Provide the (x, y) coordinate of the cell's center where the given text is located.  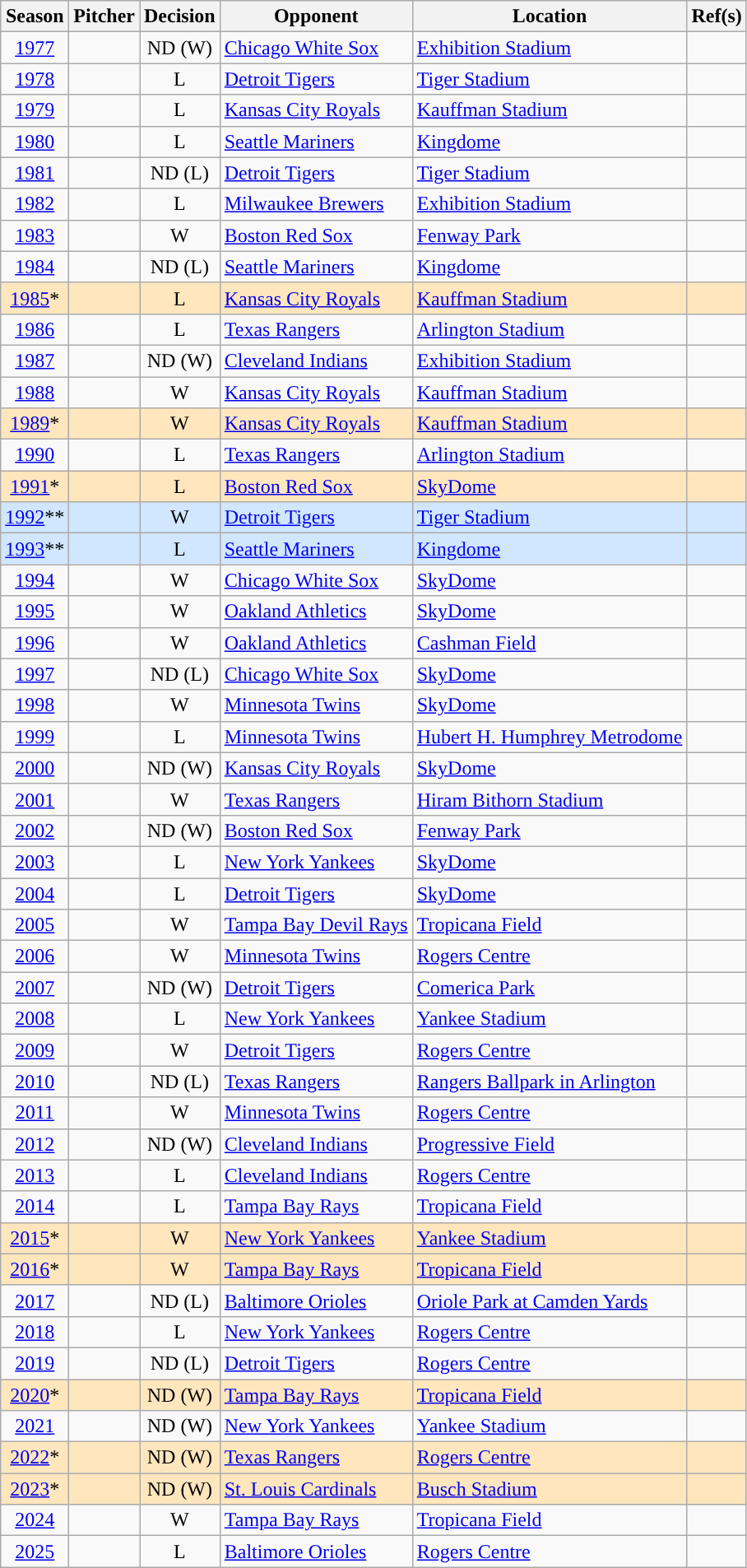
1982 (35, 204)
Hubert H. Humphrey Metrodome (550, 737)
1978 (35, 79)
Season (35, 16)
Pitcher (104, 16)
Progressive Field (550, 1144)
2004 (35, 893)
Comerica Park (550, 988)
St. Louis Cardinals (316, 1489)
1979 (35, 110)
1987 (35, 361)
2001 (35, 799)
1994 (35, 580)
Tampa Bay Devil Rays (316, 925)
Rangers Ballpark in Arlington (550, 1082)
1985* (35, 298)
2006 (35, 956)
2014 (35, 1207)
Decision (180, 16)
2023* (35, 1489)
2009 (35, 1050)
Busch Stadium (550, 1489)
2024 (35, 1520)
2013 (35, 1175)
2020* (35, 1395)
Ref(s) (717, 16)
2021 (35, 1426)
1986 (35, 329)
1977 (35, 48)
Opponent (316, 16)
Location (550, 16)
Hiram Bithorn Stadium (550, 799)
2008 (35, 1019)
1988 (35, 393)
1996 (35, 643)
Oriole Park at Camden Yards (550, 1300)
1992** (35, 518)
1997 (35, 674)
1991* (35, 486)
1983 (35, 235)
2018 (35, 1332)
2022* (35, 1458)
2015* (35, 1238)
1998 (35, 705)
1989* (35, 424)
2017 (35, 1300)
2012 (35, 1144)
2000 (35, 768)
1981 (35, 173)
Milwaukee Brewers (316, 204)
2010 (35, 1082)
Cashman Field (550, 643)
2016* (35, 1269)
2025 (35, 1552)
1990 (35, 455)
1999 (35, 737)
2002 (35, 831)
1980 (35, 142)
2007 (35, 988)
1993** (35, 549)
1984 (35, 267)
2003 (35, 862)
2019 (35, 1363)
2005 (35, 925)
1995 (35, 612)
2011 (35, 1113)
